Find where the given text appears and provide that cell's center as [x, y] coordinate. 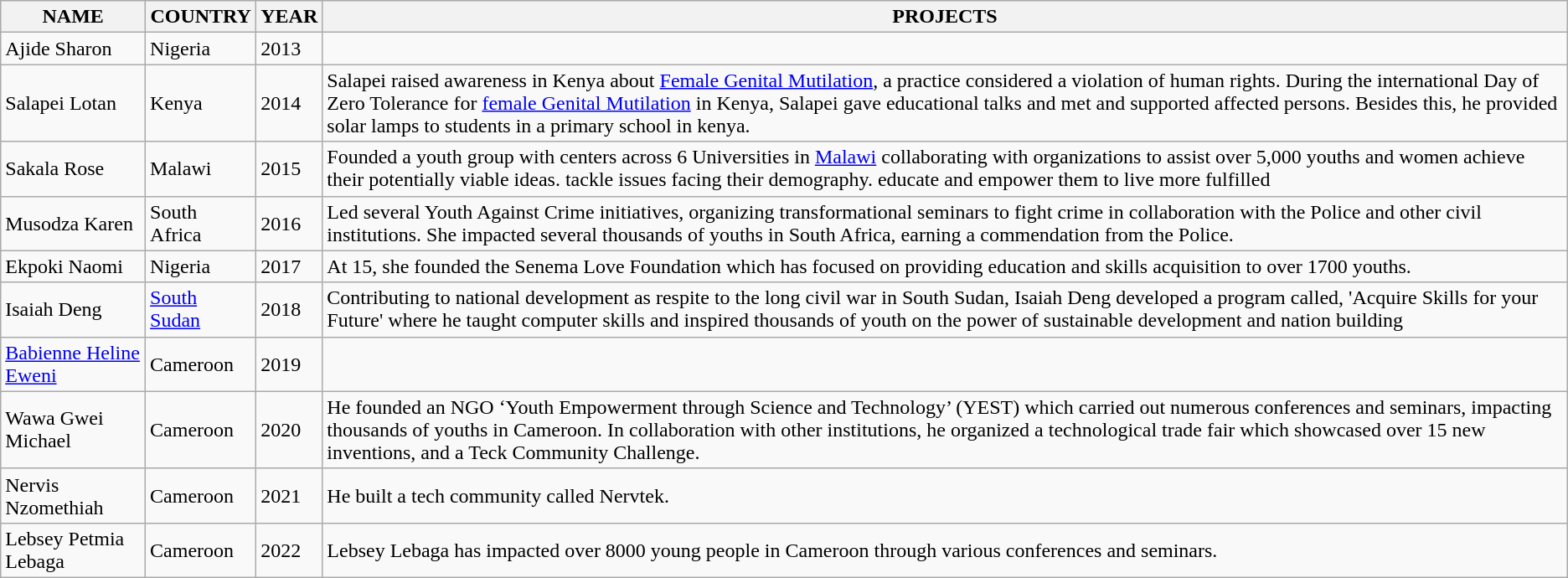
2014 [290, 103]
2018 [290, 310]
Sakala Rose [74, 169]
South Sudan [201, 310]
Ekpoki Naomi [74, 266]
Malawi [201, 169]
Lebsey Petmia Lebaga [74, 550]
Salapei Lotan [74, 103]
PROJECTS [945, 17]
Isaiah Deng [74, 310]
Lebsey Lebaga has impacted over 8000 young people in Cameroon through various conferences and seminars. [945, 550]
2015 [290, 169]
At 15, she founded the Senema Love Foundation which has focused on providing education and skills acquisition to over 1700 youths. [945, 266]
COUNTRY [201, 17]
Nervis Nzomethiah [74, 496]
YEAR [290, 17]
2021 [290, 496]
2016 [290, 223]
2013 [290, 49]
2019 [290, 364]
South Africa [201, 223]
NAME [74, 17]
2022 [290, 550]
He built a tech community called Nervtek. [945, 496]
Wawa Gwei Michael [74, 430]
2020 [290, 430]
Musodza Karen [74, 223]
Kenya [201, 103]
Babienne Heline Eweni [74, 364]
2017 [290, 266]
Ajide Sharon [74, 49]
